Extract the (X, Y) coordinate from the center of the cell holding the provided text.  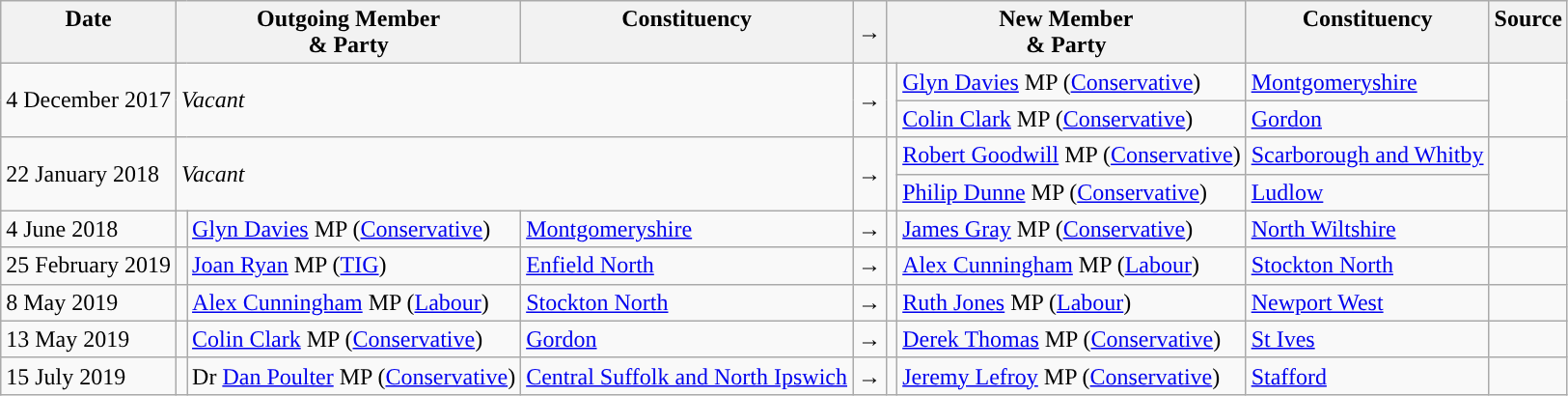
Central Suffolk and North Ipswich (687, 376)
Ludlow (1367, 192)
St Ives (1367, 339)
13 May 2019 (89, 339)
25 February 2019 (89, 266)
James Gray MP (Conservative) (1071, 229)
Jeremy Lefroy MP (Conservative) (1071, 376)
Enfield North (687, 266)
4 June 2018 (89, 229)
Stafford (1367, 376)
4 December 2017 (89, 100)
Dr Dan Poulter MP (Conservative) (354, 376)
Source (1528, 33)
22 January 2018 (89, 174)
Outgoing Member& Party (347, 33)
15 July 2019 (89, 376)
Date (89, 33)
Scarborough and Whitby (1367, 156)
Newport West (1367, 302)
North Wiltshire (1367, 229)
Robert Goodwill MP (Conservative) (1071, 156)
8 May 2019 (89, 302)
Philip Dunne MP (Conservative) (1071, 192)
Ruth Jones MP (Labour) (1071, 302)
New Member& Party (1067, 33)
Derek Thomas MP (Conservative) (1071, 339)
Joan Ryan MP (TIG) (354, 266)
